Pinpoint the cell where the given text exists, returning its [X, Y] midpoint coordinate. 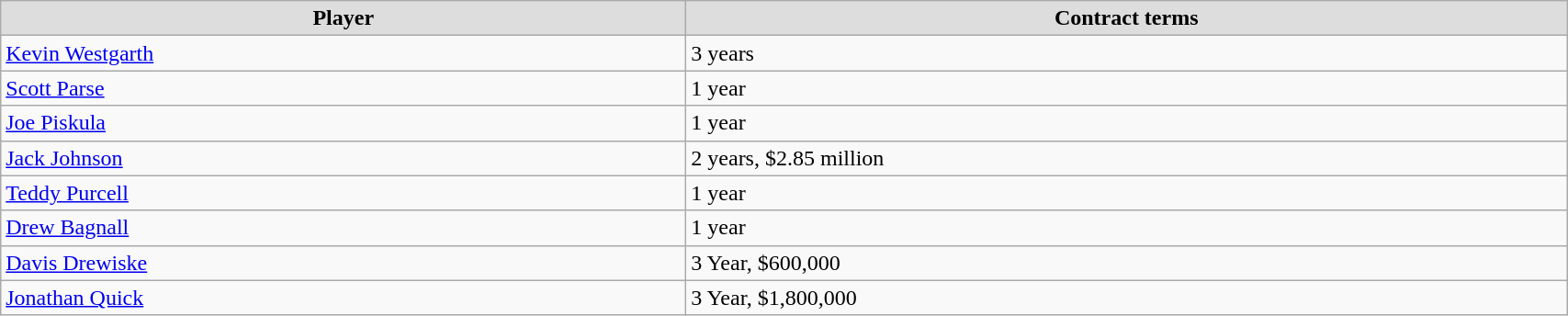
3 Year, $1,800,000 [1126, 298]
Joe Piskula [344, 123]
Player [344, 18]
3 Year, $600,000 [1126, 263]
Contract terms [1126, 18]
2 years, $2.85 million [1126, 158]
Kevin Westgarth [344, 53]
Jack Johnson [344, 158]
Drew Bagnall [344, 228]
Teddy Purcell [344, 193]
Jonathan Quick [344, 298]
Davis Drewiske [344, 263]
Scott Parse [344, 88]
3 years [1126, 53]
